Return [x, y] of the center of cell containing provided text 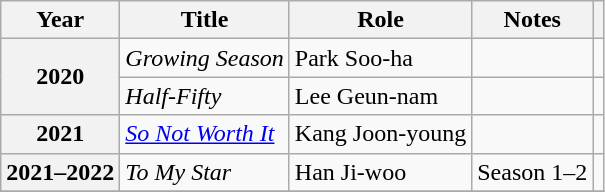
Park Soo-ha [380, 58]
So Not Worth It [205, 134]
Season 1–2 [532, 172]
2021 [60, 134]
Title [205, 20]
Role [380, 20]
Half-Fifty [205, 96]
To My Star [205, 172]
Growing Season [205, 58]
2021–2022 [60, 172]
2020 [60, 77]
Kang Joon-young [380, 134]
Year [60, 20]
Lee Geun-nam [380, 96]
Han Ji-woo [380, 172]
Notes [532, 20]
